For the text-containing cell, return its midpoint in [X, Y] coordinate format. 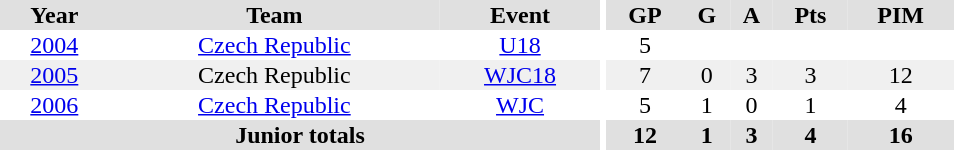
2004 [54, 45]
Pts [810, 15]
WJC [520, 105]
2005 [54, 75]
G [707, 15]
2006 [54, 105]
PIM [901, 15]
Junior totals [300, 135]
7 [644, 75]
A [752, 15]
WJC18 [520, 75]
U18 [520, 45]
GP [644, 15]
Team [275, 15]
Event [520, 15]
16 [901, 135]
Year [54, 15]
